For the text-containing cell, return its midpoint in [X, Y] coordinate format. 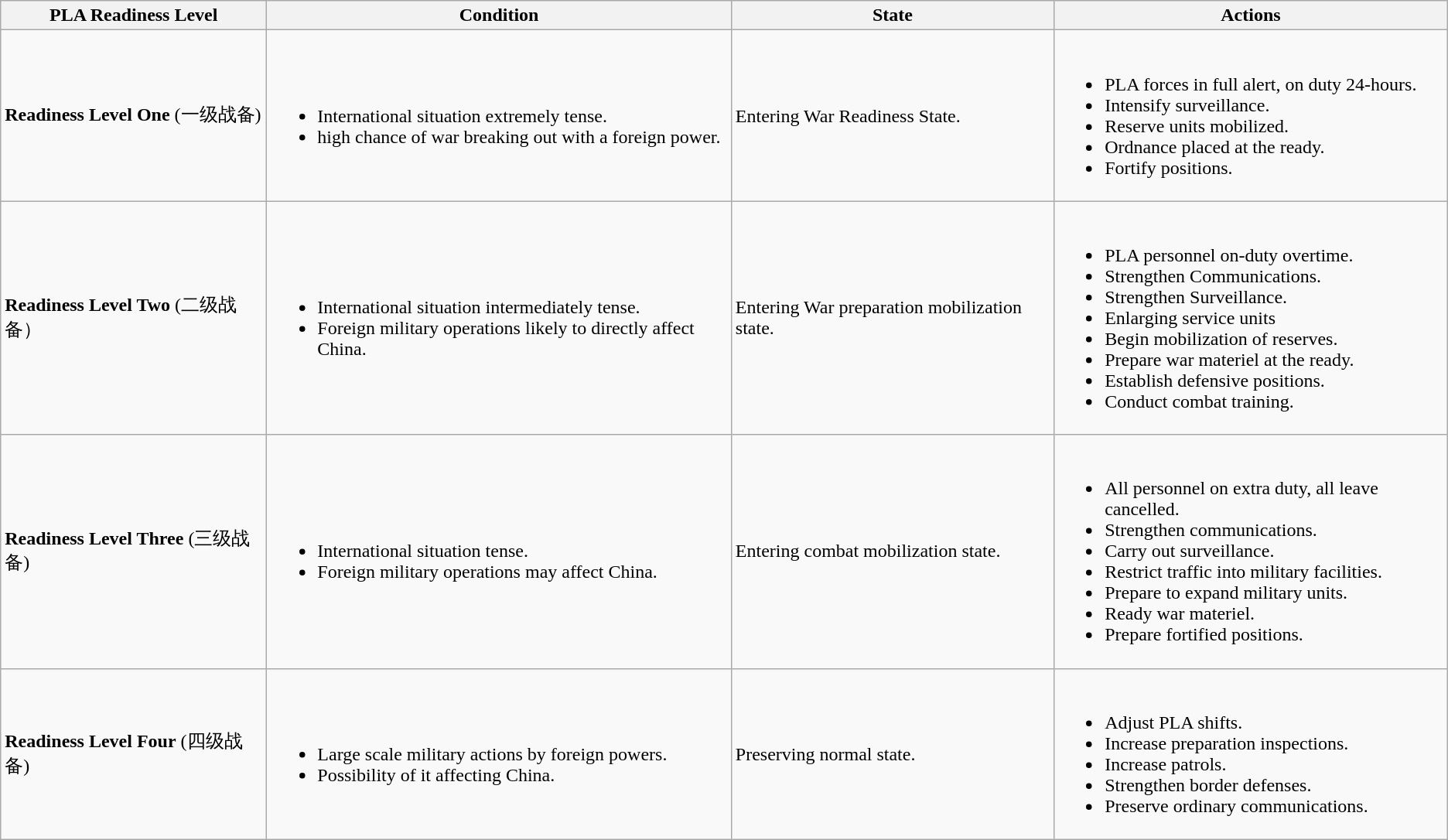
International situation intermediately tense.Foreign military operations likely to directly affect China. [499, 318]
Large scale military actions by foreign powers.Possibility of it affecting China. [499, 753]
Readiness Level Four (四级战备) [134, 753]
Entering War preparation mobilization state. [893, 318]
Condition [499, 15]
PLA forces in full alert, on duty 24-hours.Intensify surveillance.Reserve units mobilized.Ordnance placed at the ready.Fortify positions. [1252, 116]
Entering combat mobilization state. [893, 551]
Preserving normal state. [893, 753]
Readiness Level Two (二级战备） [134, 318]
International situation extremely tense.high chance of war breaking out with a foreign power. [499, 116]
State [893, 15]
Entering War Readiness State. [893, 116]
Readiness Level Three (三级战备) [134, 551]
International situation tense.Foreign military operations may affect China. [499, 551]
Adjust PLA shifts.Increase preparation inspections.Increase patrols.Strengthen border defenses.Preserve ordinary communications. [1252, 753]
PLA Readiness Level [134, 15]
Actions [1252, 15]
Readiness Level One (一级战备) [134, 116]
